Scan for the cell matching the given text and deliver its [X, Y] coordinate at center. 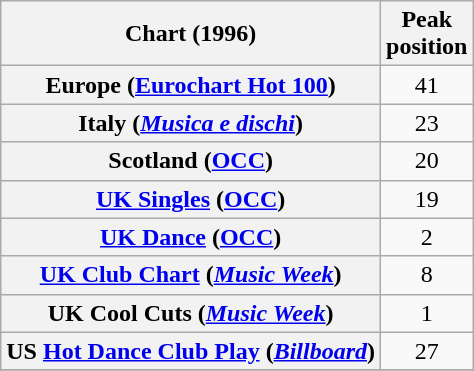
Peakposition [427, 34]
UK Singles (OCC) [191, 199]
20 [427, 161]
Italy (Musica e dischi) [191, 123]
Europe (Eurochart Hot 100) [191, 85]
23 [427, 123]
41 [427, 85]
Chart (1996) [191, 34]
1 [427, 313]
8 [427, 275]
UK Club Chart (Music Week) [191, 275]
19 [427, 199]
27 [427, 351]
US Hot Dance Club Play (Billboard) [191, 351]
UK Dance (OCC) [191, 237]
2 [427, 237]
UK Cool Cuts (Music Week) [191, 313]
Scotland (OCC) [191, 161]
